Extract the (X, Y) coordinate from the center of the cell holding the provided text.  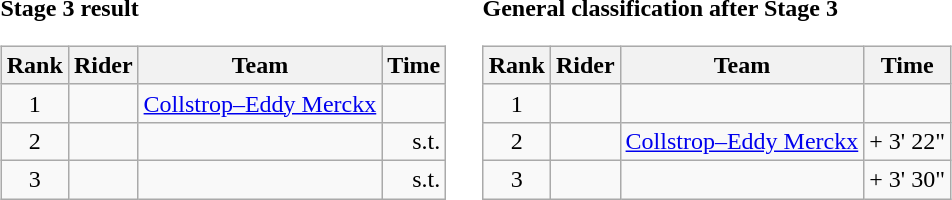
+ 3' 22" (908, 141)
+ 3' 30" (908, 179)
